For the text-containing cell, return its midpoint in (x, y) coordinate format. 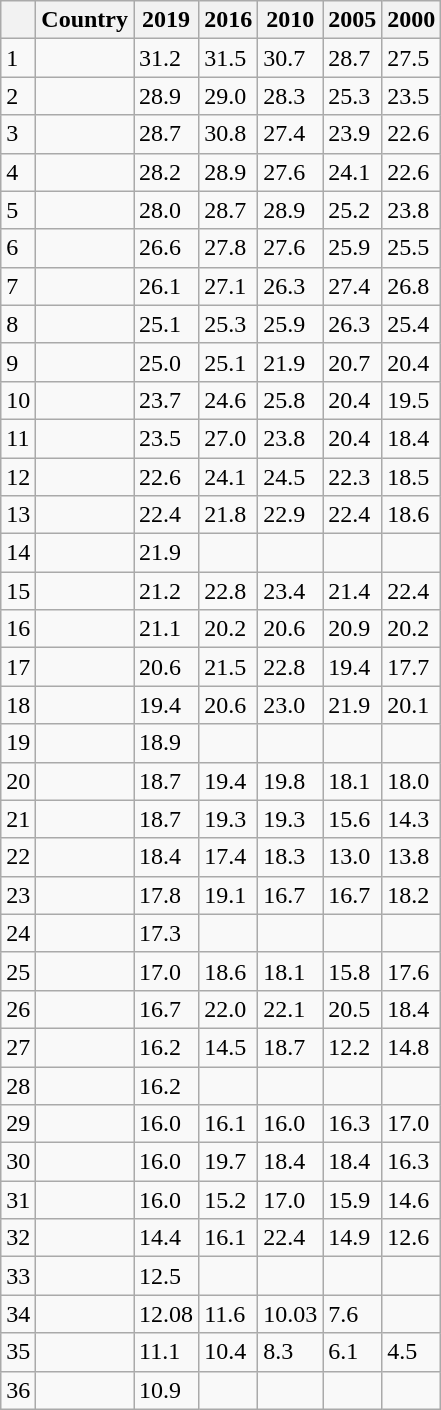
27.8 (228, 248)
29.0 (228, 96)
33 (18, 1276)
20.1 (412, 705)
21.8 (228, 515)
11.1 (166, 1352)
18.9 (166, 743)
27 (18, 1047)
24.6 (228, 400)
3 (18, 134)
26 (18, 1009)
27.5 (412, 58)
23.7 (166, 400)
21.5 (228, 667)
12.6 (412, 1238)
22.1 (290, 1009)
10.03 (290, 1314)
12.5 (166, 1276)
13.8 (412, 857)
4 (18, 172)
14.4 (166, 1238)
20 (18, 781)
17.8 (166, 895)
13 (18, 515)
15.9 (352, 1200)
19.1 (228, 895)
13.0 (352, 857)
25 (18, 971)
15.6 (352, 819)
17.4 (228, 857)
10 (18, 400)
20.5 (352, 1009)
18 (18, 705)
Country (85, 20)
28 (18, 1085)
15.8 (352, 971)
8.3 (290, 1352)
19.8 (290, 781)
25.0 (166, 362)
23.9 (352, 134)
10.4 (228, 1352)
35 (18, 1352)
12.08 (166, 1314)
2 (18, 96)
17.3 (166, 933)
22.3 (352, 477)
26.8 (412, 286)
7 (18, 286)
14.9 (352, 1238)
11.6 (228, 1314)
30.8 (228, 134)
25.2 (352, 210)
19.5 (412, 400)
17 (18, 667)
21 (18, 819)
36 (18, 1390)
22.9 (290, 515)
28.2 (166, 172)
14.3 (412, 819)
21.4 (352, 591)
27.1 (228, 286)
26.1 (166, 286)
31.2 (166, 58)
32 (18, 1238)
22 (18, 857)
7.6 (352, 1314)
18.2 (412, 895)
19 (18, 743)
14.5 (228, 1047)
17.7 (412, 667)
25.4 (412, 324)
34 (18, 1314)
25.8 (290, 400)
28.3 (290, 96)
12.2 (352, 1047)
2016 (228, 20)
1 (18, 58)
12 (18, 477)
25.5 (412, 248)
14.6 (412, 1200)
14.8 (412, 1047)
11 (18, 438)
21.1 (166, 629)
4.5 (412, 1352)
31 (18, 1200)
15.2 (228, 1200)
28.0 (166, 210)
18.0 (412, 781)
15 (18, 591)
30.7 (290, 58)
27.0 (228, 438)
19.7 (228, 1162)
23.4 (290, 591)
14 (18, 553)
2000 (412, 20)
18.5 (412, 477)
24 (18, 933)
21.2 (166, 591)
6 (18, 248)
2019 (166, 20)
2010 (290, 20)
26.6 (166, 248)
10.9 (166, 1390)
30 (18, 1162)
6.1 (352, 1352)
5 (18, 210)
20.7 (352, 362)
31.5 (228, 58)
22.0 (228, 1009)
2005 (352, 20)
8 (18, 324)
23.0 (290, 705)
18.3 (290, 857)
9 (18, 362)
17.6 (412, 971)
16 (18, 629)
20.9 (352, 629)
24.5 (290, 477)
23 (18, 895)
29 (18, 1124)
